Scan for the cell matching the given text and deliver its [x, y] coordinate at center. 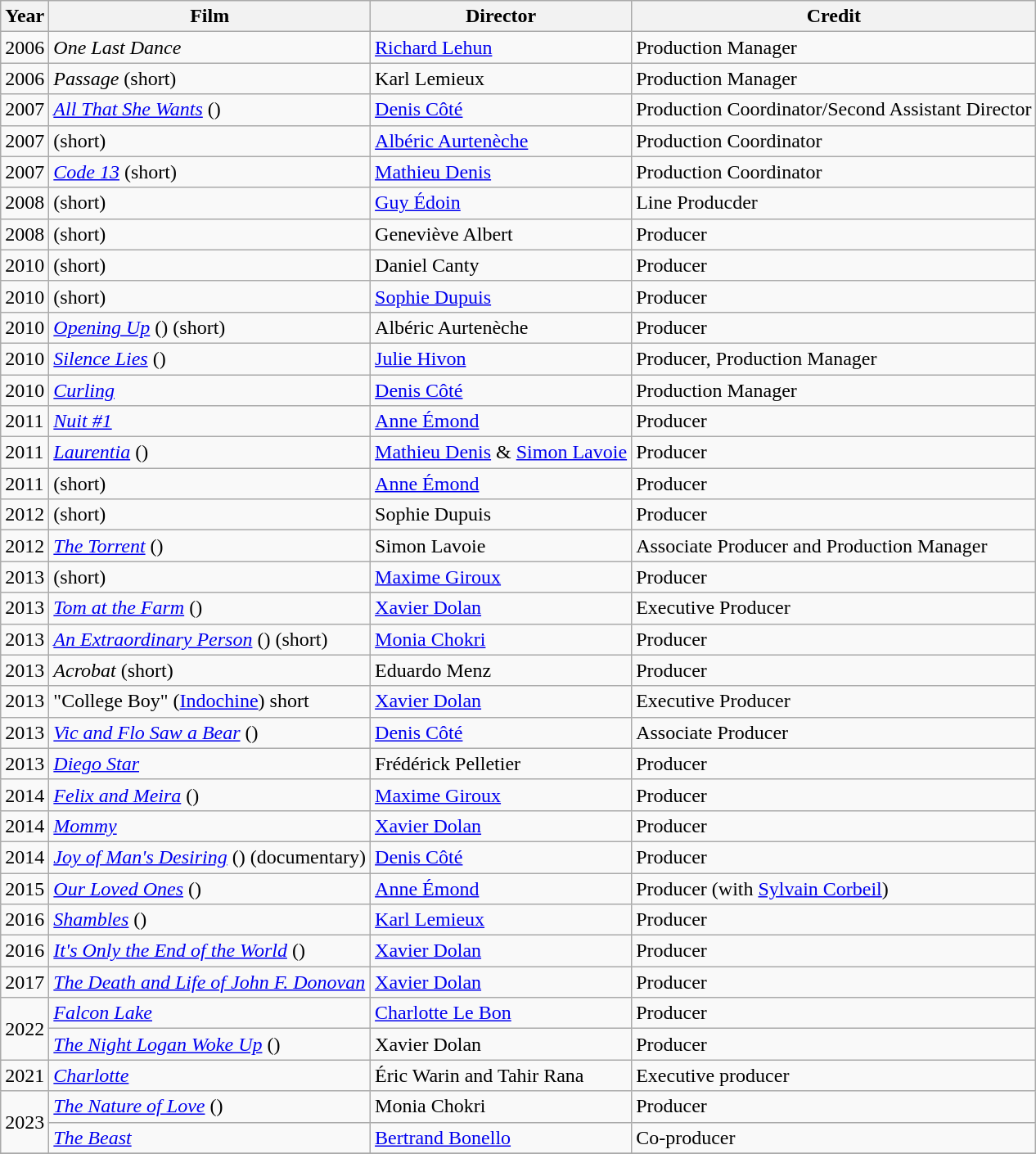
2022 [25, 1029]
Producer (with Sylvain Corbeil) [834, 888]
2015 [25, 888]
The Beast [209, 1138]
Julie Hivon [501, 358]
Executive producer [834, 1075]
Charlotte Le Bon [501, 1013]
Frédérick Pelletier [501, 764]
Diego Star [209, 764]
Curling [209, 390]
2021 [25, 1075]
Passage (short) [209, 79]
Richard Lehun [501, 47]
Code 13 (short) [209, 172]
2023 [25, 1122]
Felix and Meira () [209, 795]
The Torrent () [209, 546]
Mathieu Denis [501, 172]
Co-producer [834, 1138]
Silence Lies () [209, 358]
Simon Lavoie [501, 546]
Our Loved Ones () [209, 888]
One Last Dance [209, 47]
Charlotte [209, 1075]
It's Only the End of the World () [209, 951]
Opening Up () (short) [209, 327]
Laurentia () [209, 453]
The Night Logan Woke Up () [209, 1044]
Bertrand Bonello [501, 1138]
All That She Wants () [209, 110]
The Death and Life of John F. Donovan [209, 982]
Year [25, 16]
Daniel Canty [501, 265]
Line Producder [834, 203]
Mommy [209, 826]
Credit [834, 16]
Associate Producer and Production Manager [834, 546]
Film [209, 16]
Tom at the Farm () [209, 608]
The Nature of Love () [209, 1107]
Associate Producer [834, 733]
2017 [25, 982]
Falcon Lake [209, 1013]
Producer, Production Manager [834, 358]
"College Boy" (Indochine) short [209, 701]
Eduardo Menz [501, 670]
Production Coordinator/Second Assistant Director [834, 110]
Nuit #1 [209, 421]
Mathieu Denis & Simon Lavoie [501, 453]
Shambles () [209, 920]
Vic and Flo Saw a Bear () [209, 733]
Guy Édoin [501, 203]
An Extraordinary Person () (short) [209, 639]
Geneviève Albert [501, 234]
Director [501, 16]
Acrobat (short) [209, 670]
Éric Warin and Tahir Rana [501, 1075]
Joy of Man's Desiring () (documentary) [209, 857]
